Detect which cell encompasses the target text, then output its [X, Y] center coordinate. 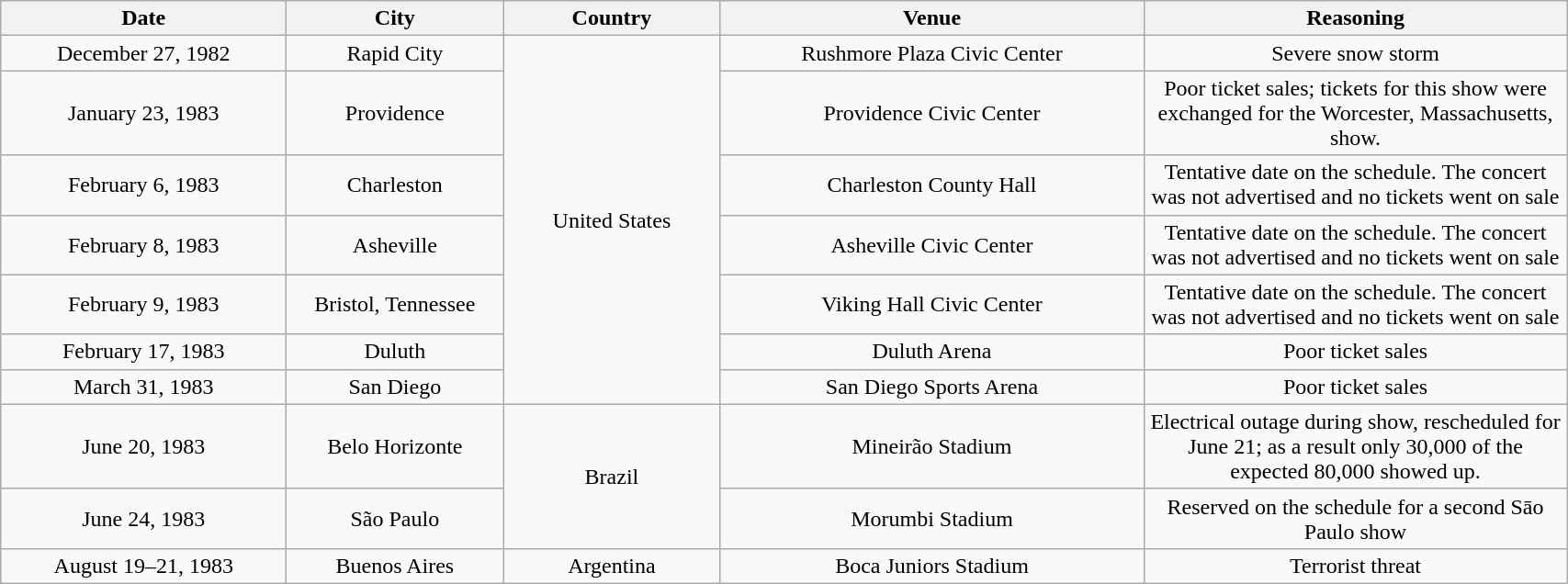
Rushmore Plaza Civic Center [931, 53]
Charleston [395, 185]
Bristol, Tennessee [395, 305]
June 20, 1983 [143, 446]
August 19–21, 1983 [143, 566]
February 9, 1983 [143, 305]
Poor ticket sales; tickets for this show were exchanged for the Worcester, Massachusetts, show. [1356, 113]
Date [143, 18]
San Diego Sports Arena [931, 387]
Boca Juniors Stadium [931, 566]
February 8, 1983 [143, 244]
February 6, 1983 [143, 185]
Morumbi Stadium [931, 518]
Country [612, 18]
January 23, 1983 [143, 113]
Viking Hall Civic Center [931, 305]
Rapid City [395, 53]
Mineirão Stadium [931, 446]
Providence Civic Center [931, 113]
Reasoning [1356, 18]
United States [612, 220]
Buenos Aires [395, 566]
Reserved on the schedule for a second Sāo Paulo show [1356, 518]
Providence [395, 113]
Venue [931, 18]
Duluth [395, 352]
February 17, 1983 [143, 352]
Severe snow storm [1356, 53]
Argentina [612, 566]
June 24, 1983 [143, 518]
March 31, 1983 [143, 387]
San Diego [395, 387]
Asheville Civic Center [931, 244]
Electrical outage during show, rescheduled for June 21; as a result only 30,000 of the expected 80,000 showed up. [1356, 446]
São Paulo [395, 518]
Charleston County Hall [931, 185]
Asheville [395, 244]
Belo Horizonte [395, 446]
Terrorist threat [1356, 566]
City [395, 18]
Brazil [612, 476]
Duluth Arena [931, 352]
December 27, 1982 [143, 53]
